Search for the cell housing the specified text and yield its (X, Y) center coordinate. 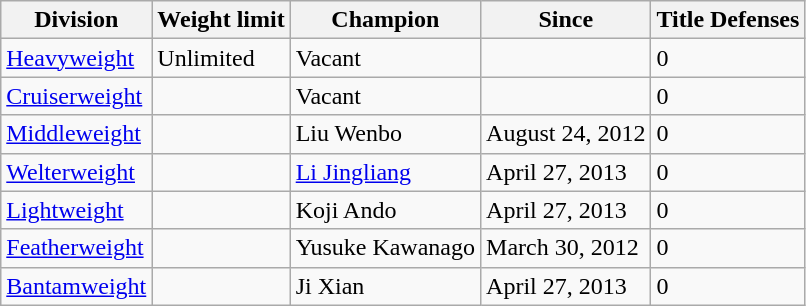
Welterweight (76, 172)
Weight limit (221, 20)
Ji Xian (385, 286)
Bantamweight (76, 286)
Lightweight (76, 210)
Since (566, 20)
Koji Ando (385, 210)
Li Jingliang (385, 172)
Liu Wenbo (385, 134)
Unlimited (221, 58)
August 24, 2012 (566, 134)
Featherweight (76, 248)
Division (76, 20)
Title Defenses (728, 20)
Cruiserweight (76, 96)
Champion (385, 20)
Middleweight (76, 134)
March 30, 2012 (566, 248)
Heavyweight (76, 58)
Yusuke Kawanago (385, 248)
